Locate the cell with the specified text and output its (x, y) center coordinate. 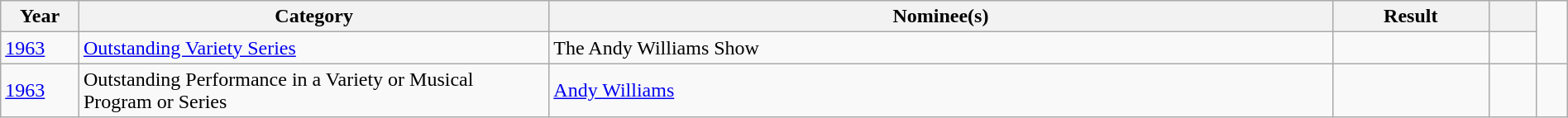
Result (1411, 17)
Category (313, 17)
Year (40, 17)
Outstanding Variety Series (313, 48)
The Andy Williams Show (941, 48)
Andy Williams (941, 91)
Nominee(s) (941, 17)
Outstanding Performance in a Variety or Musical Program or Series (313, 91)
